Output the [X, Y] coordinate of the center of the cell containing the given text.  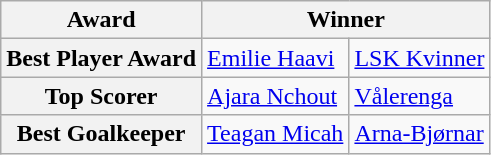
Teagan Micah [276, 134]
Ajara Nchout [276, 96]
LSK Kvinner [420, 58]
Best Player Award [102, 58]
Top Scorer [102, 96]
Arna-Bjørnar [420, 134]
Winner [346, 20]
Award [102, 20]
Emilie Haavi [276, 58]
Best Goalkeeper [102, 134]
Vålerenga [420, 96]
